Detect which cell encompasses the target text, then output its [X, Y] center coordinate. 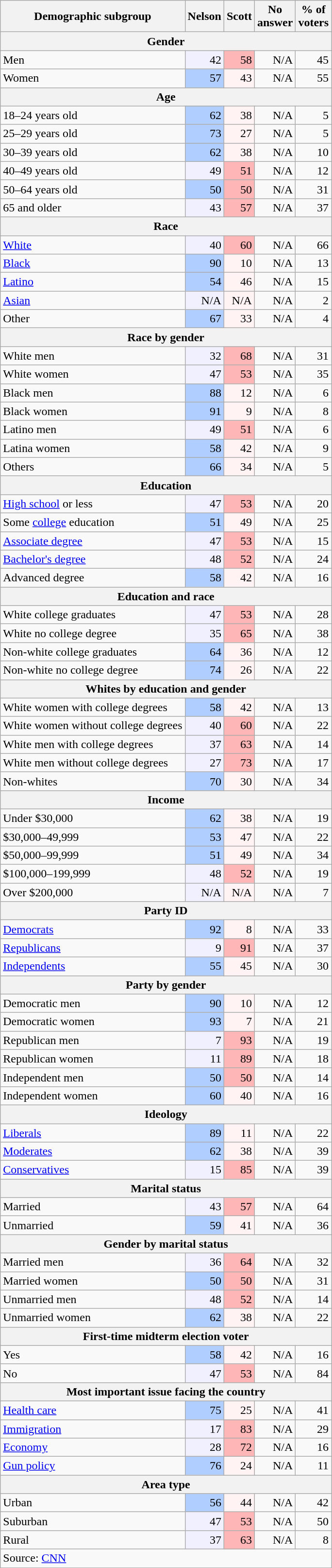
Suburban [93, 1521]
21 [314, 1022]
50–64 years old [93, 189]
Latina women [93, 448]
Urban [93, 1503]
$50,000–99,999 [93, 855]
72 [239, 1447]
Liberals [93, 1133]
83 [239, 1429]
Gender by marital status [166, 1244]
Scott [239, 17]
54 [204, 282]
Area type [166, 1484]
Democratic women [93, 1022]
Women [93, 78]
Independent women [93, 1096]
Party ID [166, 911]
Non-white no college degree [93, 670]
65 [239, 633]
Education [166, 485]
18 [314, 1059]
White college graduates [93, 615]
Unmarried women [93, 1318]
Ideology [166, 1114]
18–24 years old [93, 115]
Republican men [93, 1040]
Men [93, 60]
4 [314, 319]
70 [204, 781]
Independent men [93, 1077]
Yes [93, 1355]
Some college education [93, 522]
White no college degree [93, 633]
29 [314, 1429]
No [93, 1373]
Moderates [93, 1151]
Economy [93, 1447]
75 [204, 1410]
Party by gender [166, 985]
85 [239, 1170]
Democratic men [93, 1003]
Unmarried [93, 1225]
20 [314, 504]
Independents [93, 966]
Under $30,000 [93, 818]
Race by gender [166, 337]
$30,000–49,999 [93, 836]
White women without college degrees [93, 726]
White women [93, 374]
Associate degree [93, 541]
High school or less [93, 504]
First-time midterm election voter [166, 1336]
Democrats [93, 929]
Married men [93, 1262]
2 [314, 300]
Gun policy [93, 1466]
68 [239, 356]
Non-white college graduates [93, 652]
Asian [93, 300]
88 [204, 393]
84 [314, 1373]
Other [93, 319]
40–49 years old [93, 171]
92 [204, 929]
Gender [166, 41]
White [93, 244]
Bachelor's degree [93, 559]
% ofvoters [314, 17]
White women with college degrees [93, 707]
26 [239, 670]
Advanced degree [93, 578]
Rural [93, 1540]
Education and race [166, 596]
$100,000–199,999 [93, 874]
Republicans [93, 948]
Latino men [93, 430]
Latino [93, 282]
White men without college degrees [93, 763]
Source: CNN [166, 1558]
White men with college degrees [93, 744]
44 [239, 1503]
Black [93, 263]
Age [166, 97]
Married [93, 1207]
65 and older [93, 208]
56 [204, 1503]
74 [204, 670]
Black women [93, 411]
25–29 years old [93, 134]
59 [204, 1225]
Republican women [93, 1059]
Whites by education and gender [166, 689]
Over $200,000 [93, 892]
Noanswer [275, 17]
Nelson [204, 17]
Unmarried men [93, 1299]
76 [204, 1466]
46 [239, 282]
Black men [93, 393]
Demographic subgroup [93, 17]
Others [93, 467]
67 [204, 319]
30–39 years old [93, 152]
Married women [93, 1281]
Non-whites [93, 781]
White men [93, 356]
Most important issue facing the country [166, 1392]
Health care [93, 1410]
Income [166, 800]
Immigration [93, 1429]
Conservatives [93, 1170]
Race [166, 226]
Marital status [166, 1188]
